Scan for the cell matching the given text and deliver its [X, Y] coordinate at center. 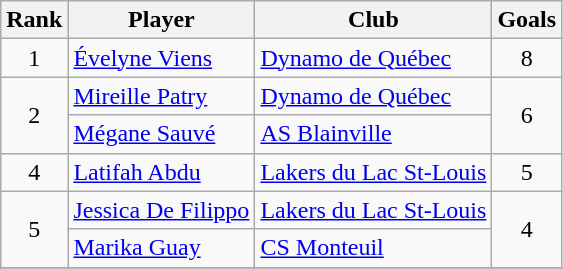
CS Monteuil [374, 248]
AS Blainville [374, 134]
Club [374, 20]
Latifah Abdu [162, 172]
Goals [527, 20]
1 [34, 58]
Player [162, 20]
Jessica De Filippo [162, 210]
Évelyne Viens [162, 58]
6 [527, 115]
Marika Guay [162, 248]
Mireille Patry [162, 96]
Rank [34, 20]
Mégane Sauvé [162, 134]
8 [527, 58]
2 [34, 115]
